Scan for the cell matching the given text and deliver its [x, y] coordinate at center. 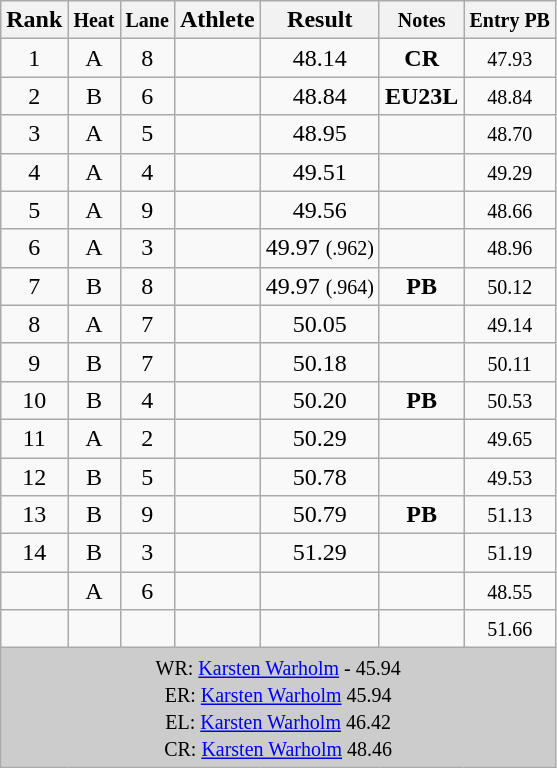
50.18 [320, 362]
50.05 [320, 324]
47.93 [510, 58]
50.29 [320, 438]
48.55 [510, 591]
49.97 (.964) [320, 286]
50.11 [510, 362]
11 [34, 438]
Result [320, 20]
50.78 [320, 477]
Entry PB [510, 20]
50.12 [510, 286]
Notes [421, 20]
51.13 [510, 515]
49.56 [320, 210]
48.95 [320, 134]
13 [34, 515]
CR [421, 58]
Athlete [217, 20]
49.14 [510, 324]
51.19 [510, 553]
49.97 (.962) [320, 248]
48.70 [510, 134]
50.53 [510, 400]
14 [34, 553]
51.66 [510, 629]
Heat [94, 20]
49.29 [510, 172]
50.79 [320, 515]
WR: Karsten Warholm - 45.94ER: Karsten Warholm 45.94EL: Karsten Warholm 46.42CR: Karsten Warholm 48.46 [278, 708]
10 [34, 400]
48.14 [320, 58]
1 [34, 58]
Lane [147, 20]
12 [34, 477]
50.20 [320, 400]
EU23L [421, 96]
48.96 [510, 248]
48.66 [510, 210]
Rank [34, 20]
51.29 [320, 553]
49.65 [510, 438]
49.53 [510, 477]
49.51 [320, 172]
